Search for the cell housing the specified text and yield its (X, Y) center coordinate. 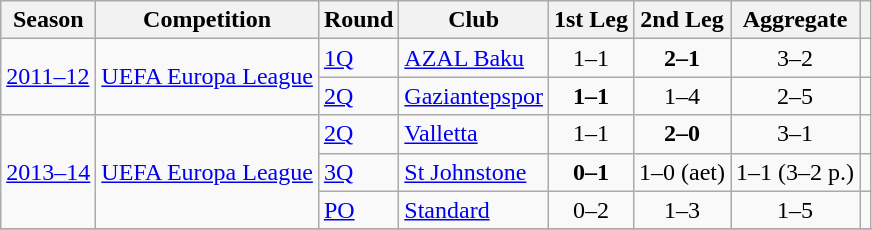
Competition (208, 20)
Gaziantepspor (474, 96)
1–0 (aet) (682, 172)
2nd Leg (682, 20)
3–2 (796, 58)
1–5 (796, 210)
1–4 (682, 96)
0–2 (590, 210)
St Johnstone (474, 172)
1–1 (3–2 p.) (796, 172)
0–1 (590, 172)
PO (358, 210)
Standard (474, 210)
1st Leg (590, 20)
Club (474, 20)
2011–12 (48, 77)
2–5 (796, 96)
1Q (358, 58)
1–3 (682, 210)
AZAL Baku (474, 58)
Aggregate (796, 20)
Season (48, 20)
2013–14 (48, 172)
Round (358, 20)
Valletta (474, 134)
2–1 (682, 58)
3–1 (796, 134)
2–0 (682, 134)
3Q (358, 172)
